For the text-containing cell, return its midpoint in (X, Y) coordinate format. 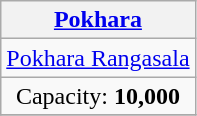
Capacity: 10,000 (98, 96)
Pokhara Rangasala (98, 58)
Pokhara (98, 20)
